Provide the (x, y) coordinate of the cell's center where the given text is located.  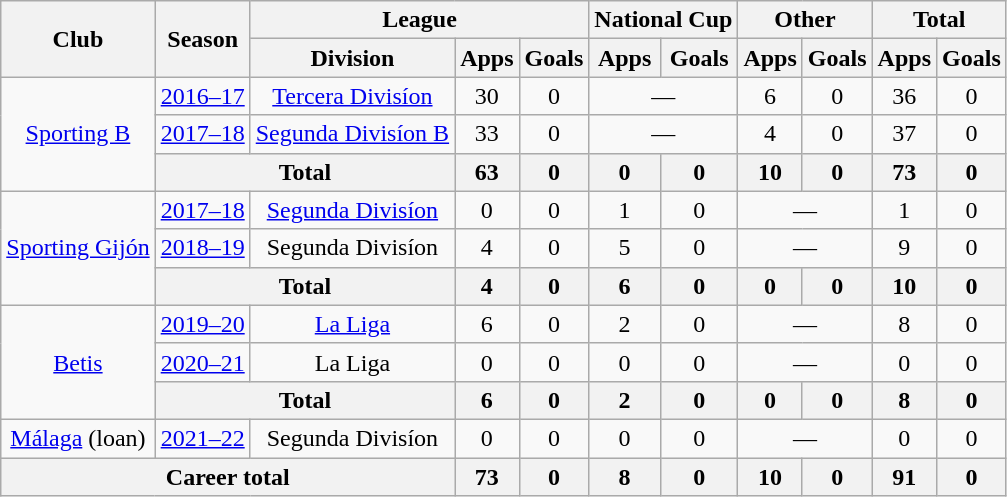
Career total (228, 477)
63 (487, 172)
Other (805, 20)
33 (487, 134)
Tercera Divisíon (352, 96)
37 (904, 134)
Sporting Gijón (78, 248)
Segunda Divisíon B (352, 134)
2016–17 (202, 96)
Division (352, 58)
36 (904, 96)
Season (202, 39)
Club (78, 39)
Málaga (loan) (78, 438)
9 (904, 248)
2018–19 (202, 248)
5 (625, 248)
30 (487, 96)
2019–20 (202, 324)
2021–22 (202, 438)
91 (904, 477)
National Cup (664, 20)
2020–21 (202, 362)
Sporting B (78, 134)
League (420, 20)
Betis (78, 362)
